Detect which cell encompasses the target text, then output its [X, Y] center coordinate. 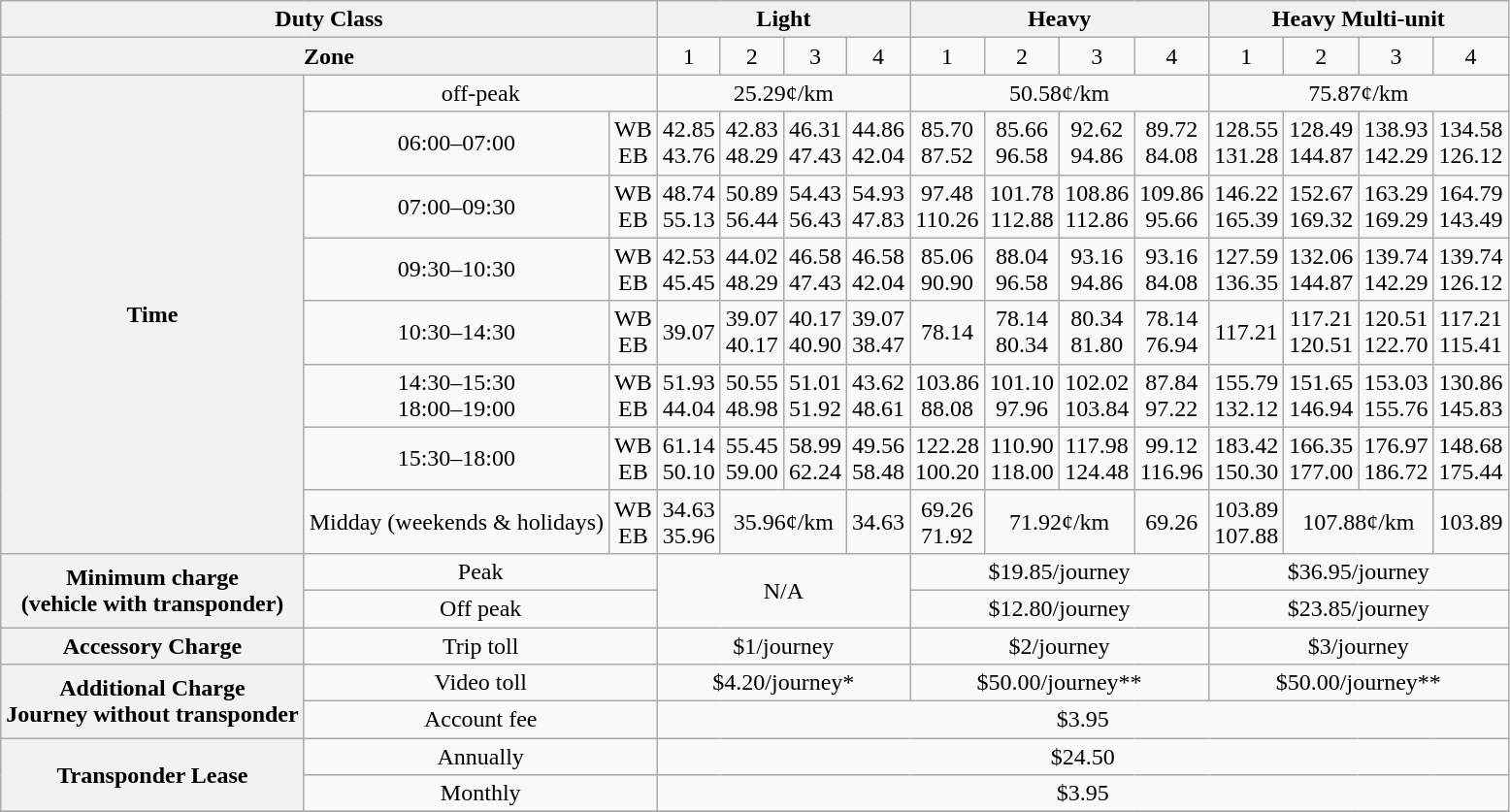
78.14 [947, 332]
39.0738.47 [877, 332]
$2/journey [1060, 645]
128.55131.28 [1246, 144]
148.68175.44 [1471, 458]
06:00–07:00 [456, 144]
$12.80/journey [1060, 608]
176.97186.72 [1395, 458]
54.9347.83 [877, 206]
50.5548.98 [751, 396]
34.63 [877, 522]
Trip toll [480, 645]
85.6696.58 [1023, 144]
103.89107.88 [1246, 522]
42.5345.45 [689, 270]
164.79143.49 [1471, 206]
$1/journey [783, 645]
151.65146.94 [1322, 396]
107.88¢/km [1359, 522]
54.4356.43 [815, 206]
55.4559.00 [751, 458]
69.2671.92 [947, 522]
127.59136.35 [1246, 270]
Annually [480, 757]
163.29169.29 [1395, 206]
Account fee [480, 720]
58.9962.24 [815, 458]
25.29¢/km [783, 93]
120.51122.70 [1395, 332]
146.22165.39 [1246, 206]
88.0496.58 [1023, 270]
Time [152, 314]
93.1684.08 [1172, 270]
Heavy Multi-unit [1359, 19]
Minimum charge(vehicle with transponder) [152, 590]
102.02103.84 [1097, 396]
$24.50 [1083, 757]
09:30–10:30 [456, 270]
10:30–14:30 [456, 332]
75.87¢/km [1359, 93]
39.07 [689, 332]
51.0151.92 [815, 396]
78.1476.94 [1172, 332]
134.58126.12 [1471, 144]
85.7087.52 [947, 144]
$19.85/journey [1060, 571]
Zone [329, 56]
93.1694.86 [1097, 270]
99.12116.96 [1172, 458]
Accessory Charge [152, 645]
78.1480.34 [1023, 332]
48.7455.13 [689, 206]
80.3481.80 [1097, 332]
117.21120.51 [1322, 332]
101.78112.88 [1023, 206]
132.06144.87 [1322, 270]
117.21 [1246, 332]
103.89 [1471, 522]
50.58¢/km [1060, 93]
50.8956.44 [751, 206]
Video toll [480, 683]
183.42150.30 [1246, 458]
71.92¢/km [1060, 522]
122.28100.20 [947, 458]
97.48110.26 [947, 206]
101.1097.96 [1023, 396]
46.5847.43 [815, 270]
15:30–18:00 [456, 458]
off-peak [480, 93]
$3/journey [1359, 645]
155.79132.12 [1246, 396]
117.98124.48 [1097, 458]
46.5842.04 [877, 270]
44.0248.29 [751, 270]
46.3147.43 [815, 144]
39.0740.17 [751, 332]
07:00–09:30 [456, 206]
Light [783, 19]
43.6248.61 [877, 396]
49.5658.48 [877, 458]
92.6294.86 [1097, 144]
Duty Class [329, 19]
35.96¢/km [783, 522]
$23.85/journey [1359, 608]
N/A [783, 590]
Heavy [1060, 19]
$4.20/journey* [783, 683]
153.03155.76 [1395, 396]
Transponder Lease [152, 775]
139.74142.29 [1395, 270]
128.49144.87 [1322, 144]
$36.95/journey [1359, 571]
109.8695.66 [1172, 206]
42.8348.29 [751, 144]
40.1740.90 [815, 332]
Monthly [480, 794]
61.1450.10 [689, 458]
44.8642.04 [877, 144]
117.21115.41 [1471, 332]
Additional ChargeJourney without transponder [152, 701]
130.86145.83 [1471, 396]
Midday (weekends & holidays) [456, 522]
Off peak [480, 608]
14:30–15:3018:00–19:00 [456, 396]
103.8688.08 [947, 396]
69.26 [1172, 522]
85.0690.90 [947, 270]
166.35177.00 [1322, 458]
34.6335.96 [689, 522]
51.9344.04 [689, 396]
139.74126.12 [1471, 270]
87.8497.22 [1172, 396]
89.7284.08 [1172, 144]
42.8543.76 [689, 144]
108.86112.86 [1097, 206]
138.93142.29 [1395, 144]
110.90118.00 [1023, 458]
152.67169.32 [1322, 206]
Peak [480, 571]
